From the cell containing the given text, extract its center point as [x, y] coordinate. 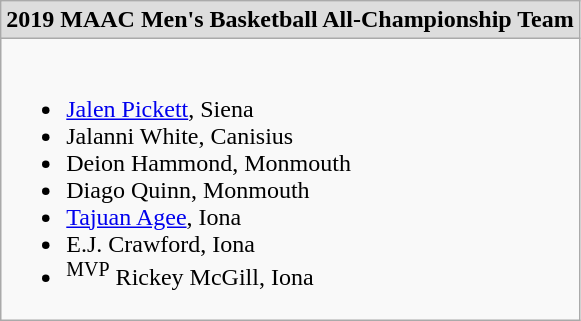
2019 MAAC Men's Basketball All-Championship Team [290, 20]
Jalen Pickett, SienaJalanni White, CanisiusDeion Hammond, MonmouthDiago Quinn, MonmouthTajuan Agee, IonaE.J. Crawford, IonaMVP Rickey McGill, Iona [290, 180]
